Find where the given text appears and provide that cell's center as (x, y) coordinate. 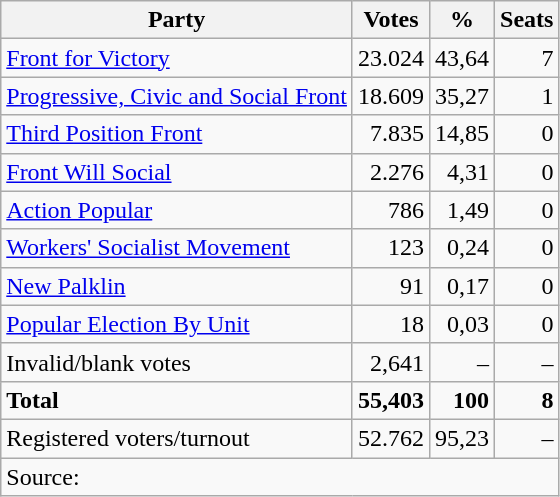
7 (527, 58)
Third Position Front (177, 134)
43,64 (462, 58)
Invalid/blank votes (177, 362)
35,27 (462, 96)
Total (177, 400)
Progressive, Civic and Social Front (177, 96)
2,641 (390, 362)
Front Will Social (177, 172)
52.762 (390, 438)
Action Popular (177, 210)
8 (527, 400)
Party (177, 20)
4,31 (462, 172)
1 (527, 96)
123 (390, 248)
14,85 (462, 134)
0,03 (462, 324)
7.835 (390, 134)
0,24 (462, 248)
% (462, 20)
New Palklin (177, 286)
786 (390, 210)
23.024 (390, 58)
Front for Victory (177, 58)
18 (390, 324)
0,17 (462, 286)
Seats (527, 20)
91 (390, 286)
Registered voters/turnout (177, 438)
55,403 (390, 400)
1,49 (462, 210)
100 (462, 400)
Source: (280, 477)
18.609 (390, 96)
Popular Election By Unit (177, 324)
Workers' Socialist Movement (177, 248)
95,23 (462, 438)
2.276 (390, 172)
Votes (390, 20)
